Detect which cell encompasses the target text, then output its [X, Y] center coordinate. 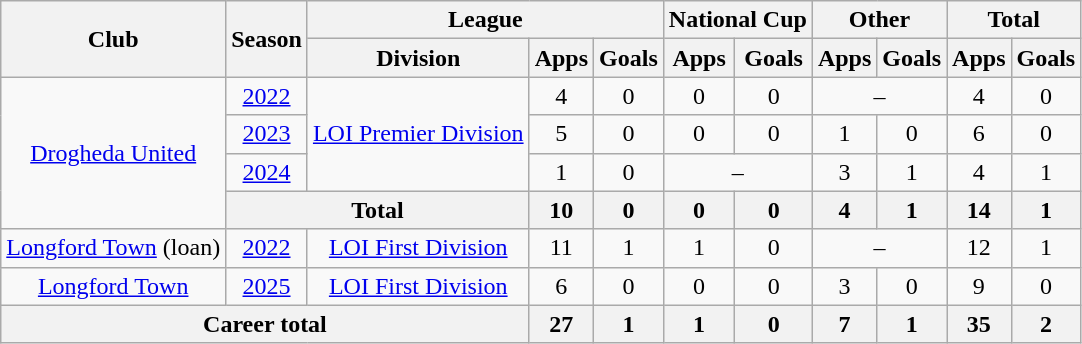
7 [844, 324]
Other [879, 20]
14 [979, 210]
11 [561, 248]
2024 [267, 172]
League [485, 20]
2 [1046, 324]
National Cup [738, 20]
Season [267, 39]
2025 [267, 286]
Drogheda United [114, 153]
Longford Town (loan) [114, 248]
9 [979, 286]
5 [561, 134]
Career total [265, 324]
35 [979, 324]
LOI Premier Division [418, 134]
27 [561, 324]
Division [418, 58]
12 [979, 248]
Longford Town [114, 286]
2023 [267, 134]
10 [561, 210]
Club [114, 39]
